For the text-containing cell, return its midpoint in (X, Y) coordinate format. 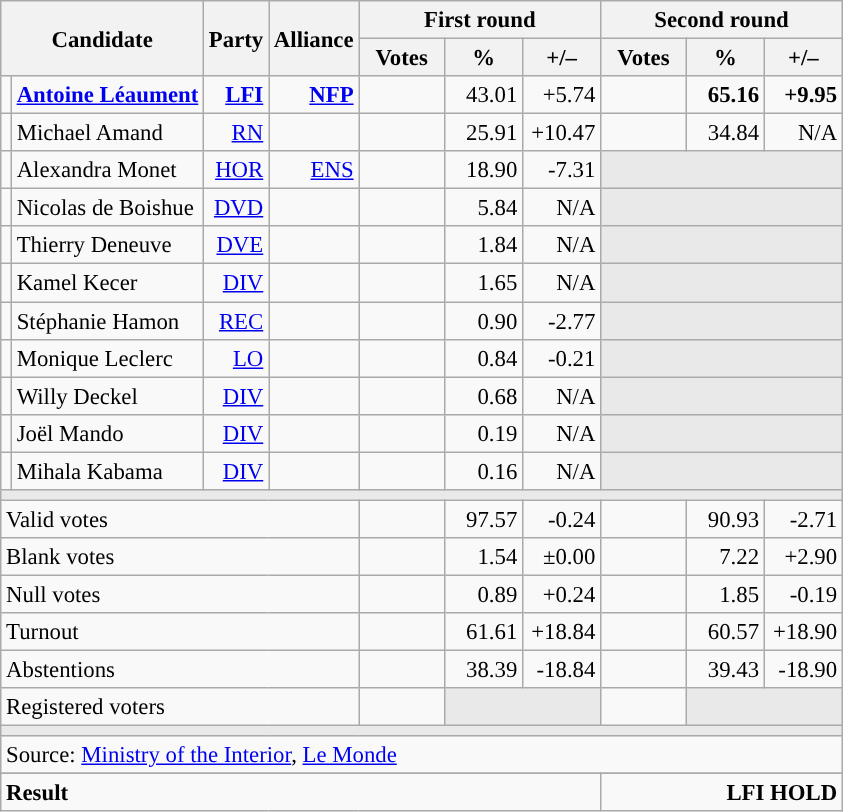
±0.00 (562, 557)
+10.47 (562, 133)
Thierry Deneuve (107, 245)
+9.95 (803, 95)
Alexandra Monet (107, 170)
+2.90 (803, 557)
-0.19 (803, 594)
0.90 (483, 321)
REC (236, 321)
1.65 (483, 283)
LFI HOLD (722, 793)
+5.74 (562, 95)
+0.24 (562, 594)
-18.90 (803, 670)
Null votes (180, 594)
34.84 (725, 133)
Candidate (102, 38)
Willy Deckel (107, 396)
DVE (236, 245)
Michael Amand (107, 133)
25.91 (483, 133)
Kamel Kecer (107, 283)
DVD (236, 208)
18.90 (483, 170)
HOR (236, 170)
0.84 (483, 358)
-2.71 (803, 519)
+18.90 (803, 632)
-0.24 (562, 519)
Source: Ministry of the Interior, Le Monde (422, 755)
0.16 (483, 471)
1.54 (483, 557)
First round (480, 20)
ENS (314, 170)
Mihala Kabama (107, 471)
Blank votes (180, 557)
1.85 (725, 594)
RN (236, 133)
Valid votes (180, 519)
61.61 (483, 632)
LO (236, 358)
Joël Mando (107, 433)
Abstentions (180, 670)
7.22 (725, 557)
NFP (314, 95)
1.84 (483, 245)
+18.84 (562, 632)
97.57 (483, 519)
0.89 (483, 594)
Stéphanie Hamon (107, 321)
Registered voters (180, 707)
60.57 (725, 632)
0.19 (483, 433)
Party (236, 38)
Monique Leclerc (107, 358)
Alliance (314, 38)
Nicolas de Boishue (107, 208)
-2.77 (562, 321)
65.16 (725, 95)
Result (301, 793)
Turnout (180, 632)
5.84 (483, 208)
39.43 (725, 670)
-18.84 (562, 670)
Antoine Léaument (107, 95)
LFI (236, 95)
0.68 (483, 396)
Second round (722, 20)
43.01 (483, 95)
-0.21 (562, 358)
90.93 (725, 519)
-7.31 (562, 170)
38.39 (483, 670)
